Capture the cell that displays the provided text and extract its (x, y) central coordinate. 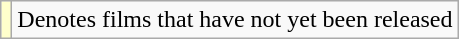
Denotes films that have not yet been released (235, 20)
